Output the [X, Y] coordinate of the center of the cell containing the given text.  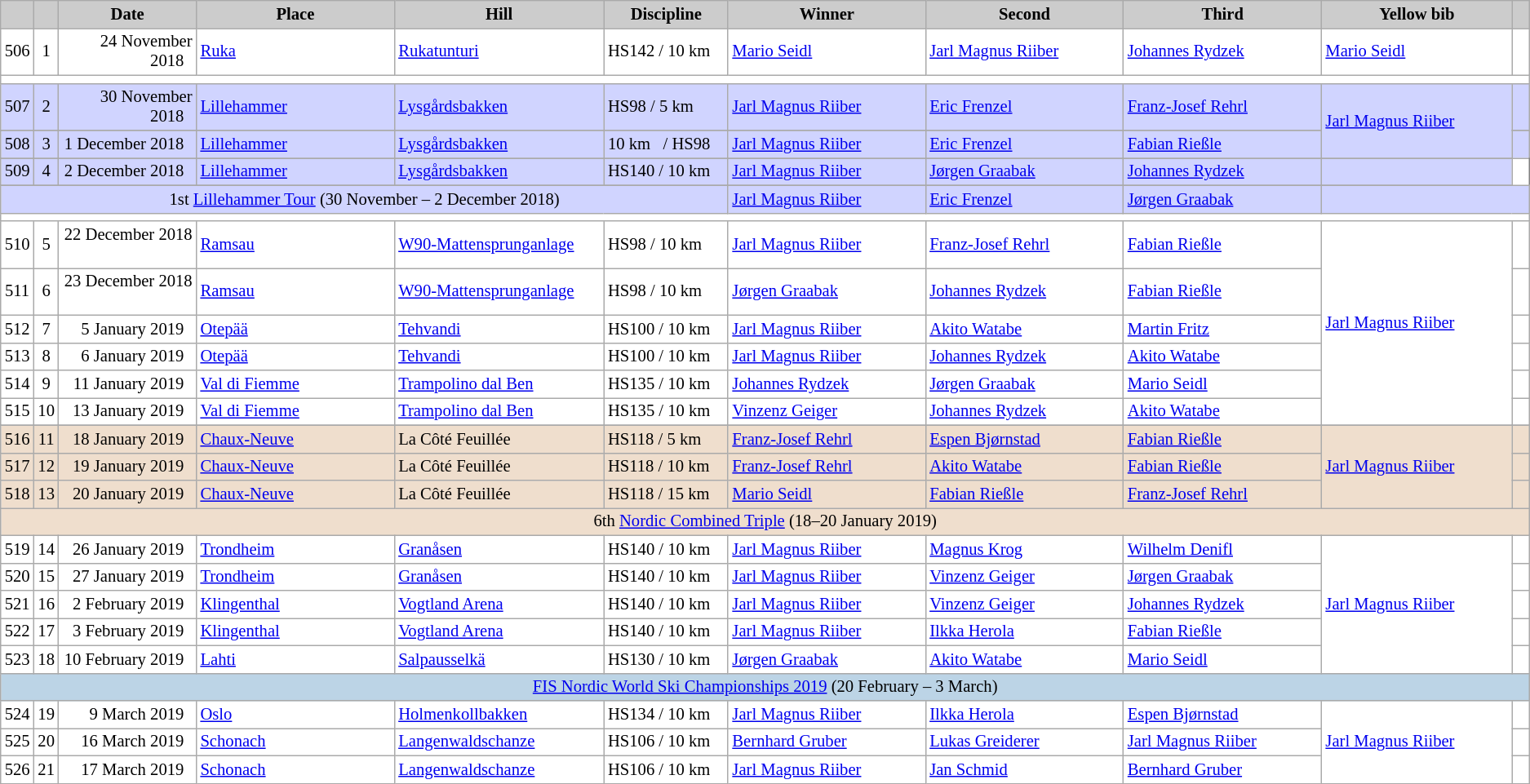
27 January 2019 [127, 577]
Third [1222, 14]
19 [46, 714]
516 [18, 439]
9 [46, 384]
26 January 2019 [127, 549]
12 [46, 467]
10 km / HS98 [666, 144]
Lukas Greiderer [1025, 742]
526 [18, 769]
519 [18, 549]
Discipline [666, 14]
9 March 2019 [127, 714]
4 [46, 171]
512 [18, 329]
10 [46, 411]
Martin Fritz [1222, 329]
16 March 2019 [127, 742]
5 [46, 244]
17 [46, 631]
6 January 2019 [127, 357]
Rukatunturi [499, 51]
Wilhelm Denifl [1222, 549]
521 [18, 605]
514 [18, 384]
23 December 2018 [127, 291]
522 [18, 631]
Salpausselkä [499, 659]
24 November 2018 [127, 51]
Place [295, 14]
507 [18, 107]
Oslo [295, 714]
22 December 2018 [127, 244]
Hill [499, 14]
525 [18, 742]
Ruka [295, 51]
HS98 / 5 km [666, 107]
517 [18, 467]
Jan Schmid [1025, 769]
HS118 / 10 km [666, 467]
1 December 2018 [127, 144]
2 December 2018 [127, 171]
5 January 2019 [127, 329]
1 [46, 51]
8 [46, 357]
2 [46, 107]
6th Nordic Combined Triple (18–20 January 2019) [765, 521]
21 [46, 769]
523 [18, 659]
3 [46, 144]
510 [18, 244]
14 [46, 549]
Lahti [295, 659]
15 [46, 577]
FIS Nordic World Ski Championships 2019 (20 February – 3 March) [765, 687]
HS118 / 5 km [666, 439]
HS118 / 15 km [666, 494]
508 [18, 144]
513 [18, 357]
HS134 / 10 km [666, 714]
511 [18, 291]
Magnus Krog [1025, 549]
506 [18, 51]
11 January 2019 [127, 384]
30 November 2018 [127, 107]
Yellow bib [1417, 14]
20 [46, 742]
HS142 / 10 km [666, 51]
515 [18, 411]
520 [18, 577]
11 [46, 439]
18 [46, 659]
7 [46, 329]
13 [46, 494]
518 [18, 494]
3 February 2019 [127, 631]
Date [127, 14]
6 [46, 291]
1st Lillehammer Tour (30 November – 2 December 2018) [365, 199]
Winner [827, 14]
16 [46, 605]
13 January 2019 [127, 411]
509 [18, 171]
524 [18, 714]
10 February 2019 [127, 659]
19 January 2019 [127, 467]
2 February 2019 [127, 605]
17 March 2019 [127, 769]
Second [1025, 14]
18 January 2019 [127, 439]
20 January 2019 [127, 494]
HS130 / 10 km [666, 659]
Holmenkollbakken [499, 714]
